Return the [X, Y] coordinate for the center point of the cell that contains the specified text.  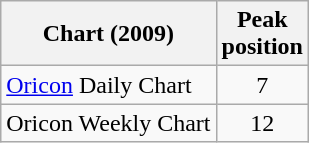
12 [262, 123]
Chart (2009) [108, 34]
Peakposition [262, 34]
7 [262, 85]
Oricon Weekly Chart [108, 123]
Oricon Daily Chart [108, 85]
